Provide the [x, y] coordinate of the cell's center where the given text is located.  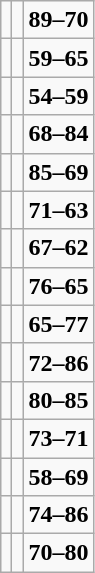
54–59 [58, 96]
68–84 [58, 134]
76–65 [58, 286]
85–69 [58, 172]
71–63 [58, 210]
72–86 [58, 362]
80–85 [58, 400]
67–62 [58, 248]
59–65 [58, 58]
65–77 [58, 324]
89–70 [58, 20]
58–69 [58, 477]
74–86 [58, 515]
73–71 [58, 438]
70–80 [58, 553]
